Identify which cell holds the provided text, then report its (X, Y) central coordinate. 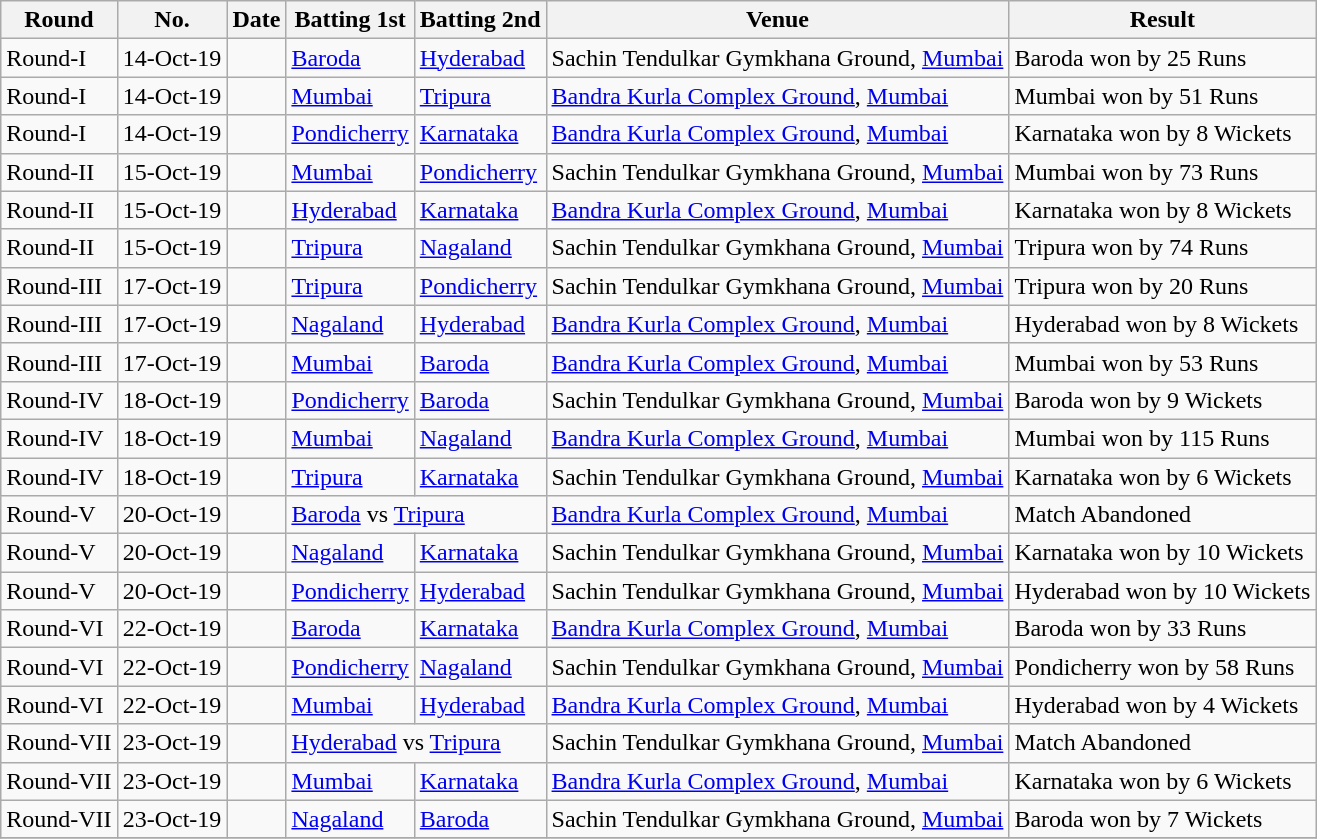
Mumbai won by 53 Runs (1162, 362)
Tripura won by 74 Runs (1162, 248)
Round (59, 20)
Venue (778, 20)
Mumbai won by 51 Runs (1162, 96)
Baroda won by 33 Runs (1162, 629)
Batting 1st (350, 20)
Tripura won by 20 Runs (1162, 286)
Baroda won by 9 Wickets (1162, 400)
Mumbai won by 73 Runs (1162, 172)
Mumbai won by 115 Runs (1162, 438)
Pondicherry won by 58 Runs (1162, 667)
Hyderabad won by 4 Wickets (1162, 705)
Hyderabad won by 10 Wickets (1162, 591)
Hyderabad won by 8 Wickets (1162, 324)
No. (172, 20)
Baroda won by 7 Wickets (1162, 819)
Batting 2nd (480, 20)
Karnataka won by 10 Wickets (1162, 553)
Result (1162, 20)
Date (256, 20)
Hyderabad vs Tripura (416, 743)
Baroda vs Tripura (416, 515)
Baroda won by 25 Runs (1162, 58)
